From the cell containing the given text, extract its center point as (X, Y) coordinate. 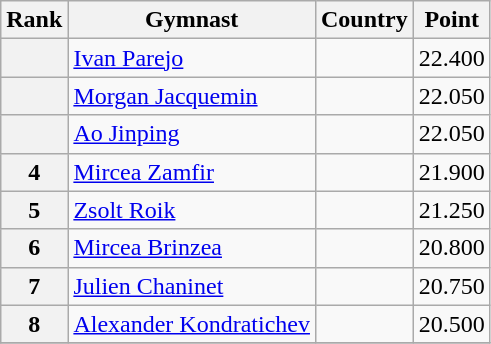
20.500 (452, 324)
Zsolt Roik (192, 210)
6 (34, 248)
Mircea Brinzea (192, 248)
Mircea Zamfir (192, 172)
Ivan Parejo (192, 58)
21.900 (452, 172)
21.250 (452, 210)
Point (452, 20)
Alexander Kondratichev (192, 324)
22.400 (452, 58)
Gymnast (192, 20)
8 (34, 324)
4 (34, 172)
Country (364, 20)
20.750 (452, 286)
Morgan Jacquemin (192, 96)
7 (34, 286)
20.800 (452, 248)
Ao Jinping (192, 134)
Rank (34, 20)
5 (34, 210)
Julien Chaninet (192, 286)
